For the text-containing cell, return its midpoint in [X, Y] coordinate format. 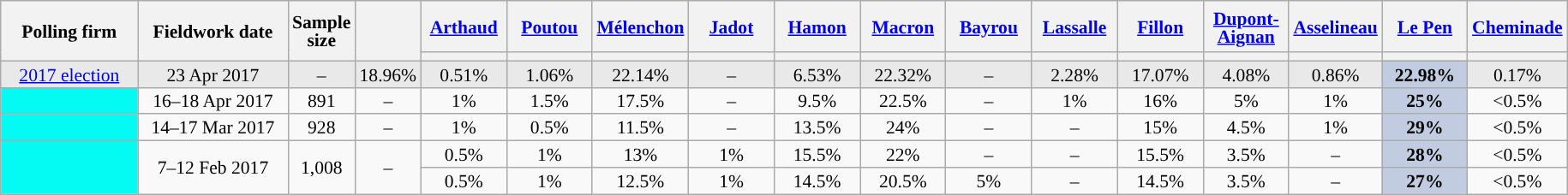
22.14% [640, 74]
22.5% [903, 101]
1,008 [321, 168]
17.07% [1160, 74]
Poutou [549, 27]
29% [1425, 128]
2.28% [1074, 74]
Samplesize [321, 31]
Mélenchon [640, 27]
27% [1425, 181]
0.51% [464, 74]
Fieldwork date [212, 31]
0.86% [1335, 74]
Le Pen [1425, 27]
25% [1425, 101]
1.5% [549, 101]
24% [903, 128]
16% [1160, 101]
4.5% [1246, 128]
Asselineau [1335, 27]
Lassalle [1074, 27]
6.53% [817, 74]
18.96% [387, 74]
17.5% [640, 101]
13% [640, 154]
Cheminade [1517, 27]
928 [321, 128]
20.5% [903, 181]
14–17 Mar 2017 [212, 128]
Bayrou [989, 27]
4.08% [1246, 74]
Arthaud [464, 27]
23 Apr 2017 [212, 74]
Jadot [731, 27]
15% [1160, 128]
1.06% [549, 74]
16–18 Apr 2017 [212, 101]
12.5% [640, 181]
Fillon [1160, 27]
891 [321, 101]
22.98% [1425, 74]
Hamon [817, 27]
28% [1425, 154]
7–12 Feb 2017 [212, 168]
11.5% [640, 128]
Polling firm [69, 31]
0.17% [1517, 74]
22% [903, 154]
2017 election [69, 74]
13.5% [817, 128]
Dupont-Aignan [1246, 27]
Macron [903, 27]
22.32% [903, 74]
9.5% [817, 101]
